Provide the (X, Y) coordinate of the cell's center where the given text is located.  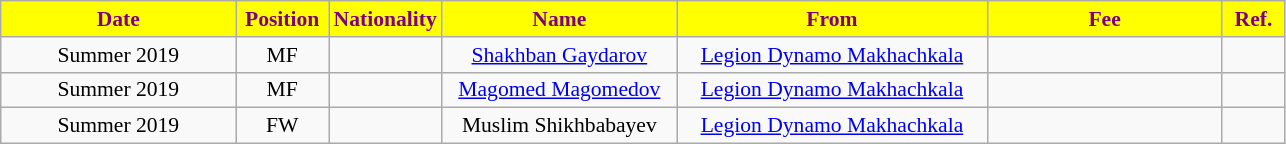
Shakhban Gaydarov (560, 55)
FW (282, 126)
Date (118, 19)
Fee (1104, 19)
Muslim Shikhbabayev (560, 126)
Position (282, 19)
Name (560, 19)
Nationality (384, 19)
From (832, 19)
Ref. (1254, 19)
Magomed Magomedov (560, 90)
